Provide the [x, y] coordinate of the cell's center where the given text is located.  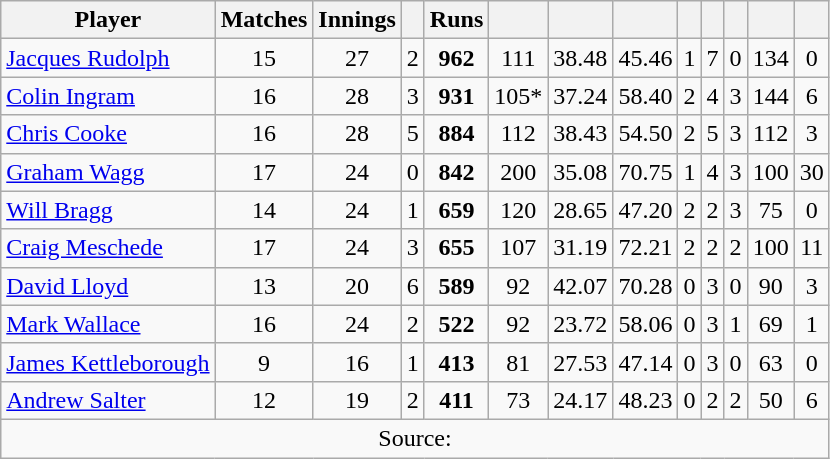
12 [264, 400]
7 [712, 58]
Source: [416, 438]
9 [264, 362]
63 [770, 362]
42.07 [580, 286]
589 [456, 286]
411 [456, 400]
81 [518, 362]
30 [812, 172]
120 [518, 210]
Colin Ingram [108, 96]
38.43 [580, 134]
David Lloyd [108, 286]
107 [518, 248]
15 [264, 58]
13 [264, 286]
47.14 [646, 362]
200 [518, 172]
70.28 [646, 286]
Matches [264, 20]
Chris Cooke [108, 134]
58.40 [646, 96]
58.06 [646, 324]
522 [456, 324]
70.75 [646, 172]
19 [357, 400]
27 [357, 58]
884 [456, 134]
31.19 [580, 248]
72.21 [646, 248]
14 [264, 210]
134 [770, 58]
Will Bragg [108, 210]
Craig Meschede [108, 248]
50 [770, 400]
659 [456, 210]
38.48 [580, 58]
28.65 [580, 210]
73 [518, 400]
962 [456, 58]
69 [770, 324]
842 [456, 172]
144 [770, 96]
27.53 [580, 362]
Andrew Salter [108, 400]
24.17 [580, 400]
90 [770, 286]
48.23 [646, 400]
Jacques Rudolph [108, 58]
Graham Wagg [108, 172]
47.20 [646, 210]
Mark Wallace [108, 324]
105* [518, 96]
413 [456, 362]
James Kettleborough [108, 362]
45.46 [646, 58]
11 [812, 248]
111 [518, 58]
54.50 [646, 134]
Player [108, 20]
655 [456, 248]
Innings [357, 20]
35.08 [580, 172]
75 [770, 210]
20 [357, 286]
931 [456, 96]
37.24 [580, 96]
23.72 [580, 324]
Runs [456, 20]
